Pinpoint the cell where the given text exists, returning its (X, Y) midpoint coordinate. 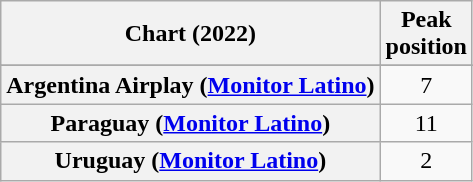
2 (426, 161)
7 (426, 85)
Peakposition (426, 34)
Paraguay (Monitor Latino) (190, 123)
Chart (2022) (190, 34)
Uruguay (Monitor Latino) (190, 161)
Argentina Airplay (Monitor Latino) (190, 85)
11 (426, 123)
